Locate the cell with the specified text and output its [x, y] center coordinate. 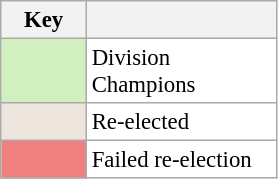
Re-elected [182, 122]
Division Champions [182, 72]
Failed re-election [182, 160]
Key [44, 20]
